Determine the (x, y) coordinate at the center of the cell enclosing the given text.  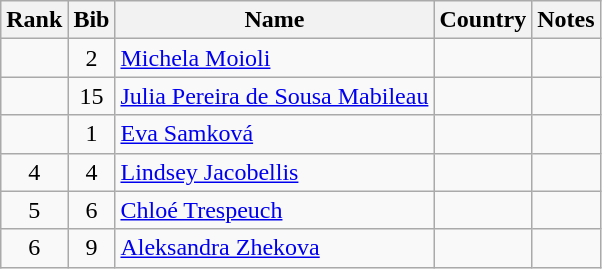
Aleksandra Zhekova (274, 248)
Bib (92, 20)
15 (92, 96)
Chloé Trespeuch (274, 210)
Eva Samková (274, 134)
Name (274, 20)
Michela Moioli (274, 58)
Country (483, 20)
1 (92, 134)
Lindsey Jacobellis (274, 172)
5 (34, 210)
Rank (34, 20)
9 (92, 248)
2 (92, 58)
Julia Pereira de Sousa Mabileau (274, 96)
Notes (566, 20)
